Capture the cell that displays the provided text and extract its (X, Y) central coordinate. 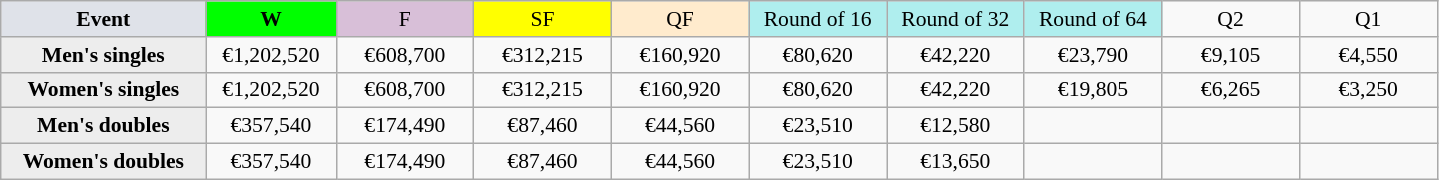
Women's singles (104, 90)
€9,105 (1231, 55)
SF (543, 19)
Event (104, 19)
€13,650 (955, 162)
Men's singles (104, 55)
€19,805 (1093, 90)
W (271, 19)
Round of 16 (818, 19)
€23,790 (1093, 55)
€6,265 (1231, 90)
Q1 (1368, 19)
Q2 (1231, 19)
€3,250 (1368, 90)
Round of 32 (955, 19)
Round of 64 (1093, 19)
QF (680, 19)
€4,550 (1368, 55)
€12,580 (955, 126)
Women's doubles (104, 162)
F (405, 19)
Men's doubles (104, 126)
